Locate the cell with the specified text and output its [x, y] center coordinate. 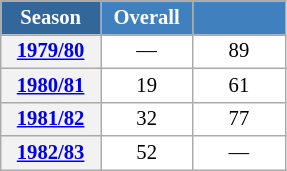
52 [146, 153]
Overall [146, 17]
32 [146, 119]
77 [239, 119]
61 [239, 85]
Season [51, 17]
19 [146, 85]
1980/81 [51, 85]
1981/82 [51, 119]
1979/80 [51, 51]
89 [239, 51]
1982/83 [51, 153]
